Identify which cell holds the provided text, then report its (x, y) central coordinate. 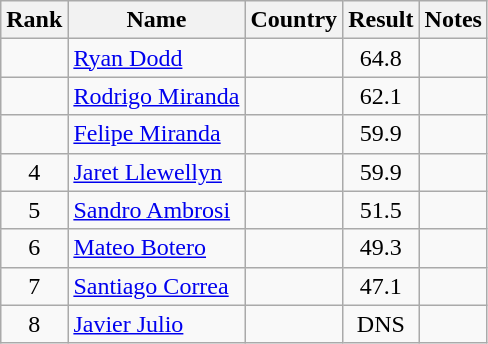
64.8 (381, 58)
8 (34, 324)
Santiago Correa (156, 286)
4 (34, 172)
Jaret Llewellyn (156, 172)
Rodrigo Miranda (156, 96)
Name (156, 20)
62.1 (381, 96)
Felipe Miranda (156, 134)
5 (34, 210)
47.1 (381, 286)
Country (294, 20)
DNS (381, 324)
Ryan Dodd (156, 58)
6 (34, 248)
7 (34, 286)
51.5 (381, 210)
Sandro Ambrosi (156, 210)
Rank (34, 20)
Javier Julio (156, 324)
49.3 (381, 248)
Notes (453, 20)
Mateo Botero (156, 248)
Result (381, 20)
